Locate the cell with the specified text and output its [X, Y] center coordinate. 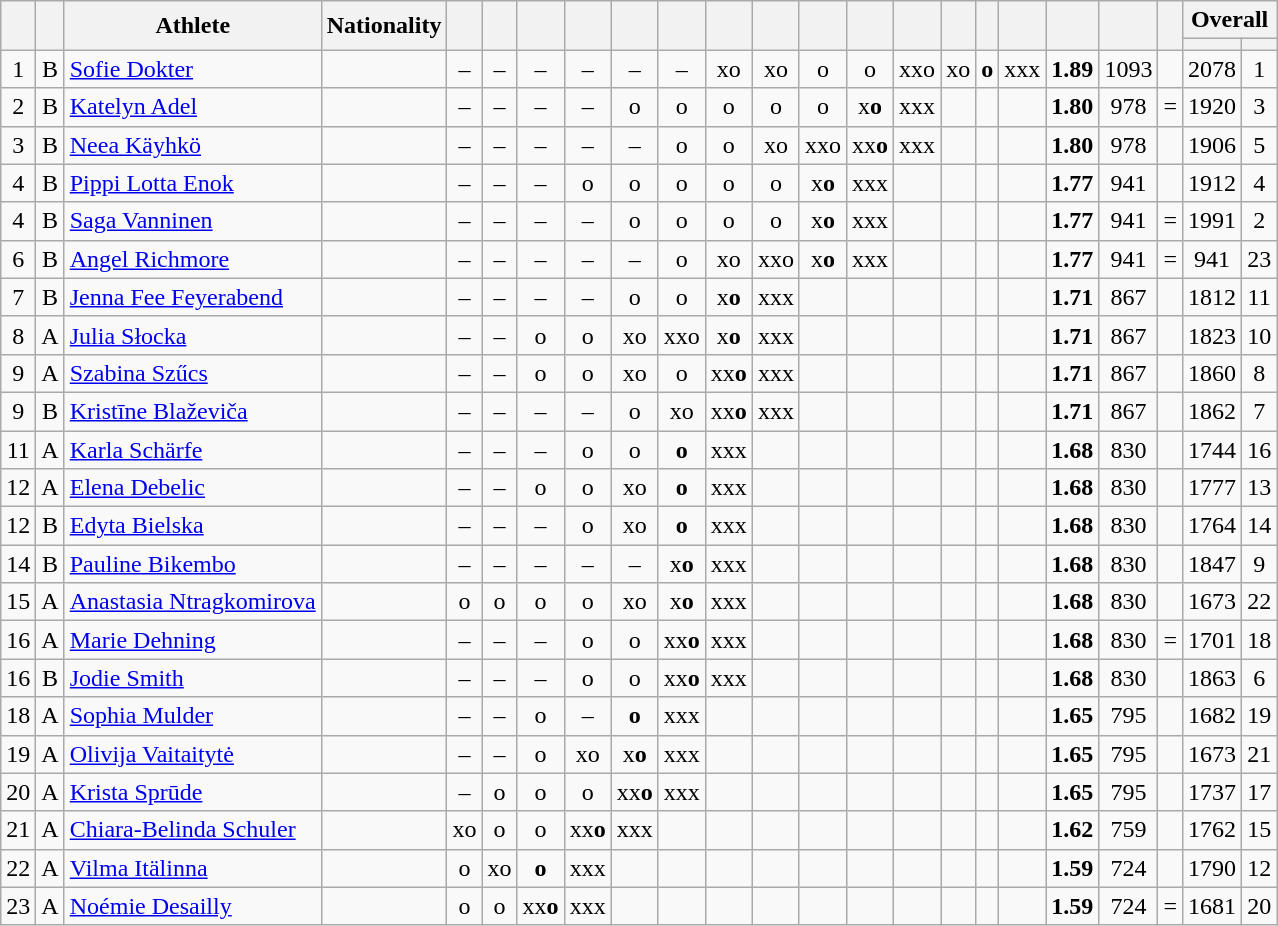
1812 [1212, 297]
Szabina Szűcs [192, 373]
5 [1260, 145]
Athlete [192, 26]
Pauline Bikembo [192, 564]
1920 [1212, 107]
1847 [1212, 564]
Sophia Mulder [192, 716]
1682 [1212, 716]
1823 [1212, 335]
Jodie Smith [192, 678]
1.62 [1072, 830]
Anastasia Ntragkomirova [192, 602]
Kristīne Blaževiča [192, 411]
Saga Vanninen [192, 221]
Vilma Itälinna [192, 868]
1093 [1128, 69]
Katelyn Adel [192, 107]
Angel Richmore [192, 259]
Julia Słocka [192, 335]
Jenna Fee Feyerabend [192, 297]
1681 [1212, 906]
Olivija Vaitaitytė [192, 754]
Marie Dehning [192, 640]
1912 [1212, 183]
1762 [1212, 830]
1790 [1212, 868]
1.89 [1072, 69]
Edyta Bielska [192, 526]
1764 [1212, 526]
Neea Käyhkö [192, 145]
1906 [1212, 145]
Overall [1230, 20]
Elena Debelic [192, 488]
Sofie Dokter [192, 69]
13 [1260, 488]
759 [1128, 830]
1862 [1212, 411]
Nationality [384, 26]
Noémie Desailly [192, 906]
1737 [1212, 792]
17 [1260, 792]
1777 [1212, 488]
Krista Sprūde [192, 792]
2078 [1212, 69]
Chiara-Belinda Schuler [192, 830]
10 [1260, 335]
1701 [1212, 640]
1860 [1212, 373]
1863 [1212, 678]
1991 [1212, 221]
Pippi Lotta Enok [192, 183]
Karla Schärfe [192, 449]
1744 [1212, 449]
